For the text-containing cell, return its midpoint in (x, y) coordinate format. 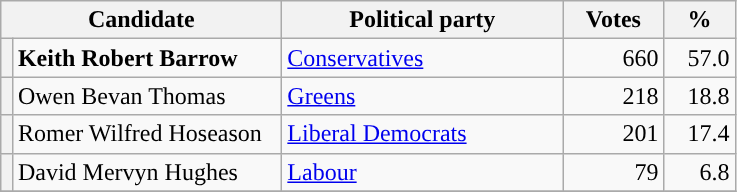
Political party (422, 20)
18.8 (700, 96)
Greens (422, 96)
Conservatives (422, 58)
218 (614, 96)
% (700, 20)
Candidate (142, 20)
Owen Bevan Thomas (146, 96)
57.0 (700, 58)
David Mervyn Hughes (146, 172)
17.4 (700, 134)
Liberal Democrats (422, 134)
660 (614, 58)
201 (614, 134)
79 (614, 172)
Labour (422, 172)
Keith Robert Barrow (146, 58)
Romer Wilfred Hoseason (146, 134)
6.8 (700, 172)
Votes (614, 20)
